Locate the cell with the specified text and output its (x, y) center coordinate. 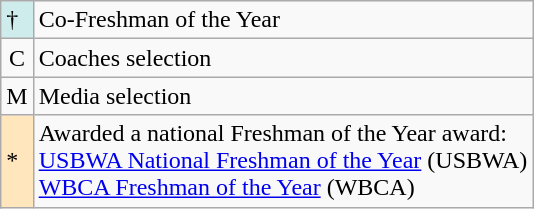
Co-Freshman of the Year (283, 20)
Coaches selection (283, 58)
M (17, 96)
Awarded a national Freshman of the Year award:USBWA National Freshman of the Year (USBWA)WBCA Freshman of the Year (WBCA) (283, 161)
Media selection (283, 96)
† (17, 20)
* (17, 161)
C (17, 58)
